Output the [x, y] coordinate of the center of the cell containing the given text.  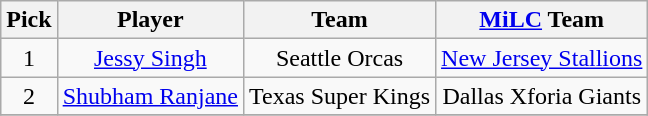
Seattle Orcas [340, 58]
Texas Super Kings [340, 96]
Jessy Singh [150, 58]
MiLC Team [542, 20]
1 [29, 58]
Dallas Xforia Giants [542, 96]
New Jersey Stallions [542, 58]
Pick [29, 20]
Team [340, 20]
Player [150, 20]
2 [29, 96]
Shubham Ranjane [150, 96]
